Extract the [x, y] coordinate from the center of the cell holding the provided text.  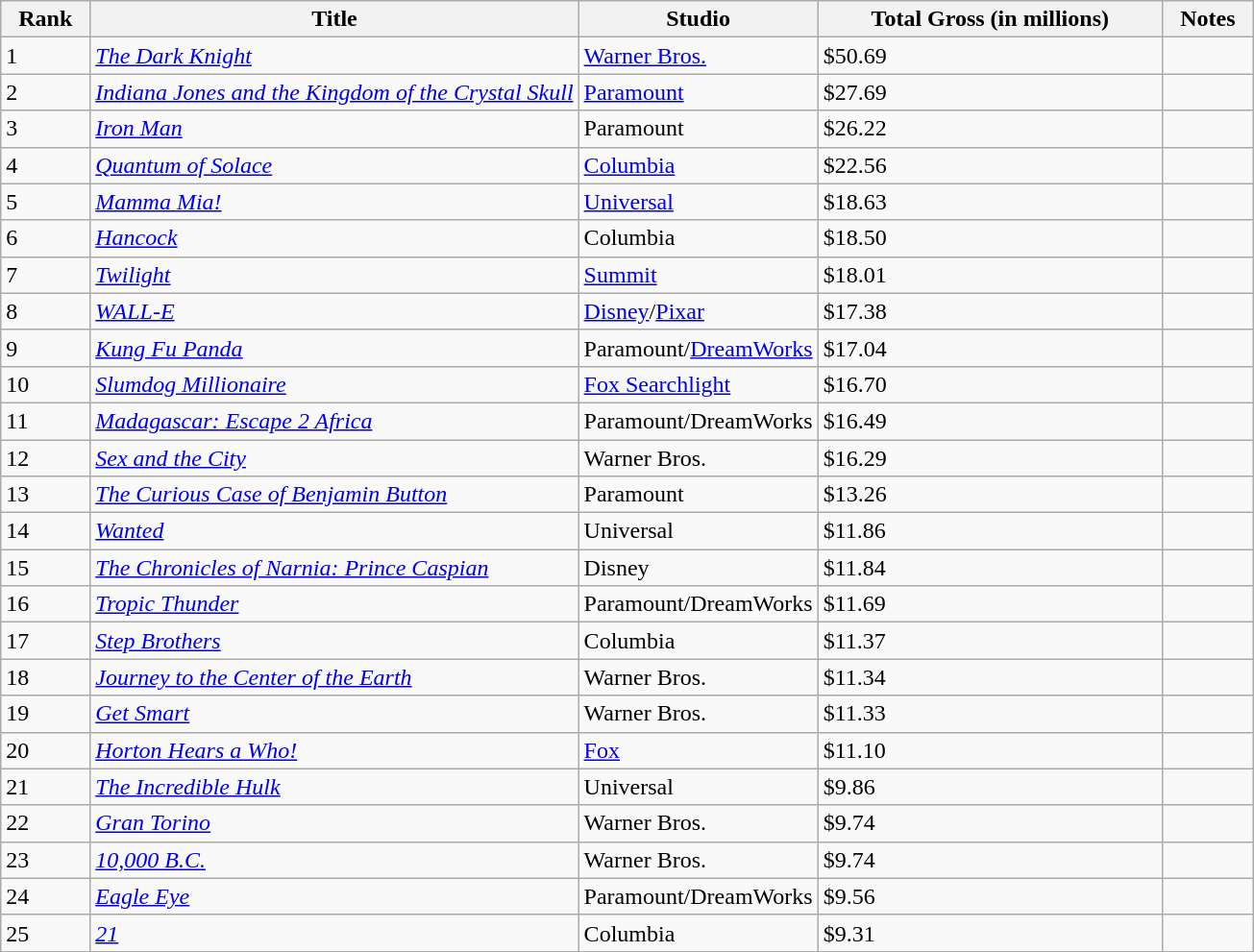
6 [46, 238]
$16.70 [990, 384]
Mamma Mia! [334, 202]
Disney [698, 568]
$11.10 [990, 750]
15 [46, 568]
Fox Searchlight [698, 384]
9 [46, 348]
Disney/Pixar [698, 311]
13 [46, 495]
$17.04 [990, 348]
Iron Man [334, 129]
19 [46, 714]
25 [46, 933]
The Curious Case of Benjamin Button [334, 495]
1 [46, 56]
Studio [698, 19]
4 [46, 165]
Gran Torino [334, 823]
$11.34 [990, 677]
$11.37 [990, 641]
20 [46, 750]
Madagascar: Escape 2 Africa [334, 421]
$26.22 [990, 129]
Hancock [334, 238]
8 [46, 311]
Rank [46, 19]
7 [46, 275]
Kung Fu Panda [334, 348]
11 [46, 421]
Total Gross (in millions) [990, 19]
Notes [1207, 19]
$9.56 [990, 896]
The Dark Knight [334, 56]
$11.69 [990, 604]
Get Smart [334, 714]
$18.01 [990, 275]
16 [46, 604]
Summit [698, 275]
$13.26 [990, 495]
14 [46, 531]
Indiana Jones and the Kingdom of the Crystal Skull [334, 92]
17 [46, 641]
$11.84 [990, 568]
$50.69 [990, 56]
Title [334, 19]
$18.50 [990, 238]
$16.49 [990, 421]
Horton Hears a Who! [334, 750]
Sex and the City [334, 458]
23 [46, 860]
$18.63 [990, 202]
Tropic Thunder [334, 604]
Quantum of Solace [334, 165]
Fox [698, 750]
12 [46, 458]
The Incredible Hulk [334, 787]
Twilight [334, 275]
The Chronicles of Narnia: Prince Caspian [334, 568]
10,000 B.C. [334, 860]
$9.86 [990, 787]
2 [46, 92]
5 [46, 202]
22 [46, 823]
Eagle Eye [334, 896]
$17.38 [990, 311]
Wanted [334, 531]
WALL-E [334, 311]
$11.86 [990, 531]
24 [46, 896]
Journey to the Center of the Earth [334, 677]
$9.31 [990, 933]
3 [46, 129]
$16.29 [990, 458]
$27.69 [990, 92]
$11.33 [990, 714]
10 [46, 384]
$22.56 [990, 165]
18 [46, 677]
Slumdog Millionaire [334, 384]
Step Brothers [334, 641]
